From the cell containing the given text, extract its center point as (x, y) coordinate. 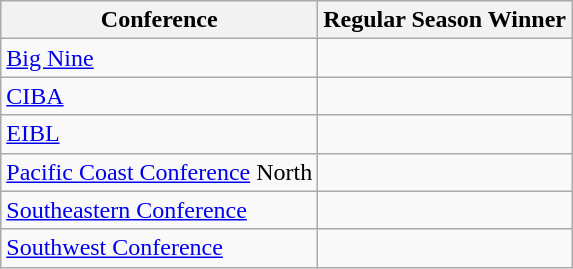
Big Nine (160, 58)
Southeastern Conference (160, 210)
Pacific Coast Conference North (160, 172)
CIBA (160, 96)
EIBL (160, 134)
Southwest Conference (160, 248)
Regular Season Winner (445, 20)
Conference (160, 20)
